Return [X, Y] of the center of cell containing provided text 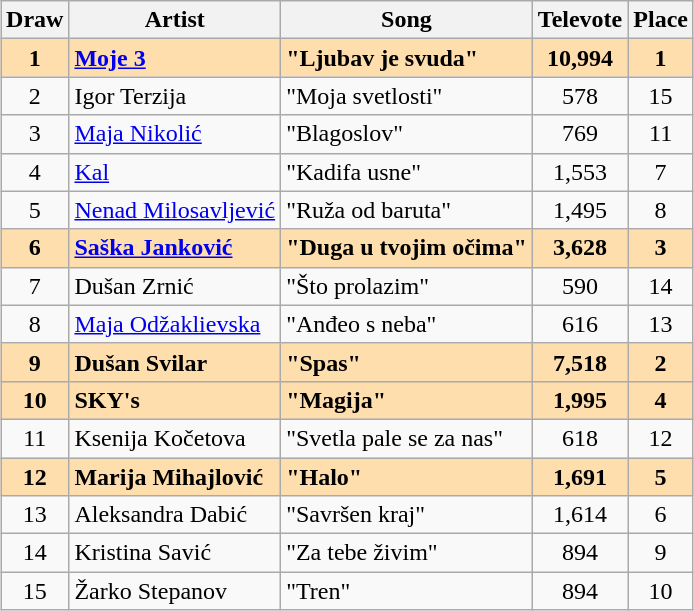
"Anđeo s neba" [407, 324]
578 [580, 96]
1,553 [580, 172]
Dušan Zrnić [175, 286]
Igor Terzija [175, 96]
Televote [580, 20]
Kal [175, 172]
Maja Nikolić [175, 134]
Song [407, 20]
Žarko Stepanov [175, 591]
Dušan Svilar [175, 362]
"Ruža od baruta" [407, 210]
"Halo" [407, 477]
1,691 [580, 477]
3,628 [580, 248]
"Savršen kraj" [407, 515]
"Ljubav je svuda" [407, 58]
"Spas" [407, 362]
Moje 3 [175, 58]
"Svetla pale se za nas" [407, 438]
Draw [35, 20]
"Kadifa usne" [407, 172]
1,495 [580, 210]
7,518 [580, 362]
"Moja svetlosti" [407, 96]
Place [661, 20]
"Tren" [407, 591]
769 [580, 134]
"Duga u tvojim očima" [407, 248]
1,995 [580, 400]
Saška Janković [175, 248]
Kristina Savić [175, 553]
618 [580, 438]
1,614 [580, 515]
590 [580, 286]
616 [580, 324]
10,994 [580, 58]
"Što prolazim" [407, 286]
"Magija" [407, 400]
SKY's [175, 400]
"Za tebe živim" [407, 553]
Aleksandra Dabić [175, 515]
"Blagoslov" [407, 134]
Marija Mihajlović [175, 477]
Ksenija Kočetova [175, 438]
Maja Odžaklievska [175, 324]
Artist [175, 20]
Nenad Milosavljević [175, 210]
